Locate the cell with the specified text and output its [x, y] center coordinate. 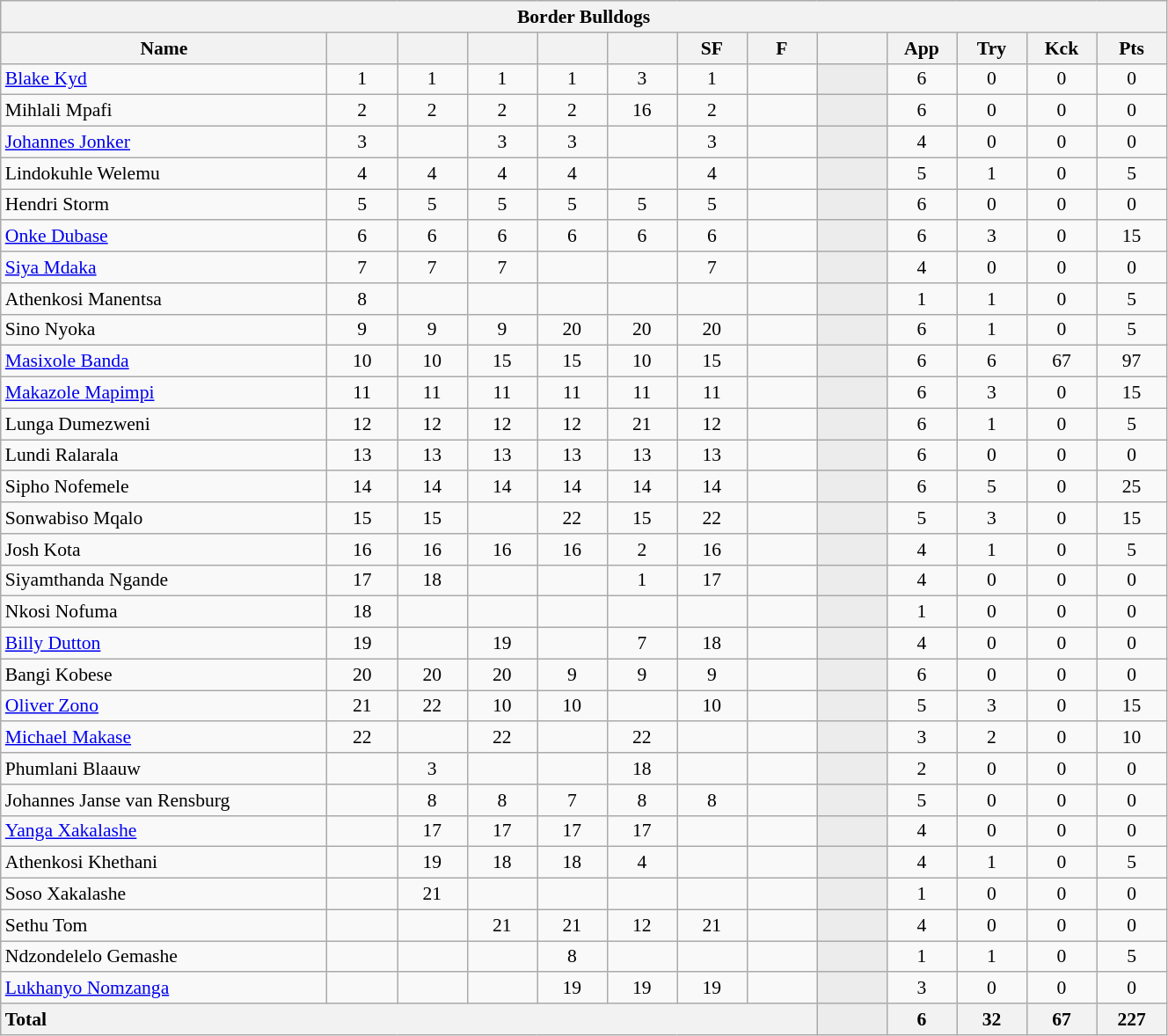
32 [992, 1019]
Bangi Kobese [164, 675]
Name [164, 48]
Sethu Tom [164, 925]
Lundi Ralarala [164, 456]
227 [1132, 1019]
Johannes Jonker [164, 142]
F [782, 48]
Makazole Mapimpi [164, 393]
Hendri Storm [164, 205]
97 [1132, 361]
Yanga Xakalashe [164, 831]
App [922, 48]
Siyamthanda Ngande [164, 580]
Athenkosi Khethani [164, 863]
Josh Kota [164, 550]
Soso Xakalashe [164, 894]
Michael Makase [164, 738]
Ndzondelelo Gemashe [164, 957]
Total [409, 1019]
Pts [1132, 48]
Blake Kyd [164, 79]
Kck [1062, 48]
Sino Nyoka [164, 330]
Billy Dutton [164, 644]
25 [1132, 487]
Johannes Janse van Rensburg [164, 800]
Sonwabiso Mqalo [164, 518]
Onke Dubase [164, 237]
Masixole Banda [164, 361]
Oliver Zono [164, 706]
Mihlali Mpafi [164, 111]
SF [712, 48]
Phumlani Blaauw [164, 769]
Siya Mdaka [164, 267]
Sipho Nofemele [164, 487]
Athenkosi Manentsa [164, 299]
Lunga Dumezweni [164, 424]
Nkosi Nofuma [164, 612]
Lindokuhle Welemu [164, 173]
Try [992, 48]
Lukhanyo Nomzanga [164, 989]
Border Bulldogs [584, 17]
